Identify which cell holds the provided text, then report its (X, Y) central coordinate. 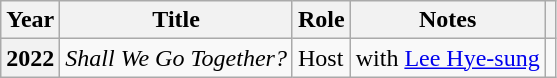
Notes (448, 20)
Host (321, 58)
with Lee Hye-sung (448, 58)
Title (176, 20)
Role (321, 20)
Year (30, 20)
2022 (30, 58)
Shall We Go Together? (176, 58)
